For the text-containing cell, return its midpoint in [X, Y] coordinate format. 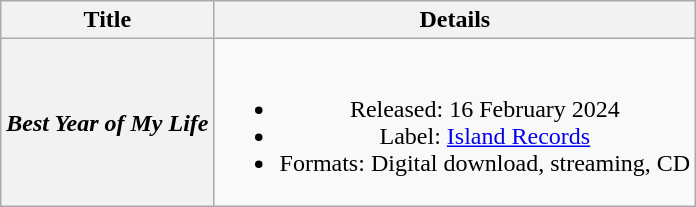
Title [108, 20]
Details [455, 20]
Released: 16 February 2024Label: Island RecordsFormats: Digital download, streaming, CD [455, 122]
Best Year of My Life [108, 122]
